Locate the cell with the specified text and output its (x, y) center coordinate. 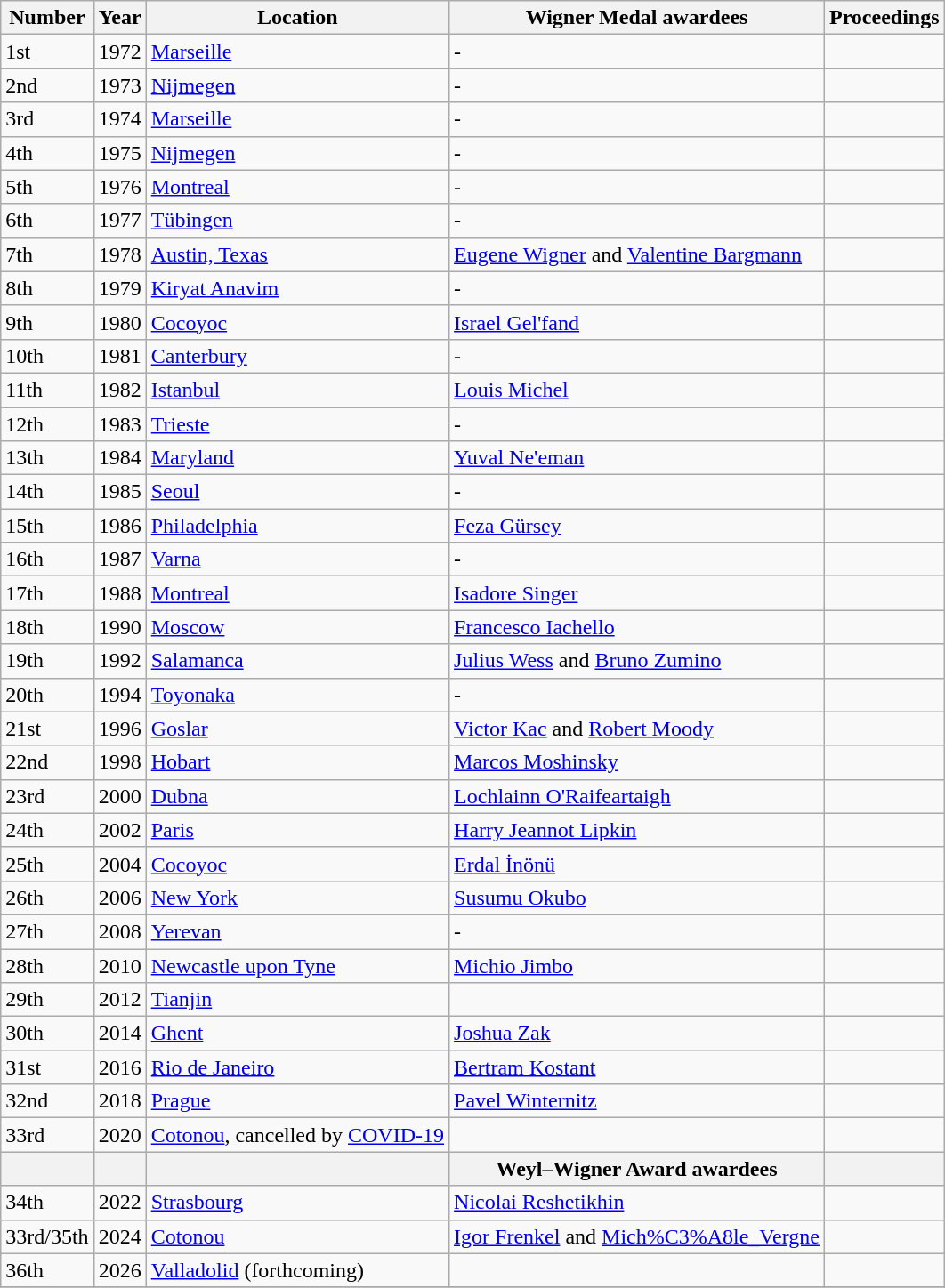
2010 (119, 965)
16th (47, 559)
Nicolai Reshetikhin (637, 1203)
1986 (119, 526)
Trieste (297, 424)
Kiryat Anavim (297, 288)
18th (47, 627)
Number (47, 18)
1988 (119, 593)
Weyl–Wigner Award awardees (637, 1169)
Valladolid (forthcoming) (297, 1270)
36th (47, 1270)
26th (47, 898)
Lochlainn O'Raifeartaigh (637, 796)
7th (47, 254)
Tianjin (297, 1000)
12th (47, 424)
Proceedings (884, 18)
23rd (47, 796)
Austin, Texas (297, 254)
2026 (119, 1270)
1975 (119, 153)
Salamanca (297, 661)
Cotonou, cancelled by COVID-19 (297, 1135)
New York (297, 898)
1984 (119, 458)
Victor Kac and Robert Moody (637, 729)
Moscow (297, 627)
13th (47, 458)
Maryland (297, 458)
4th (47, 153)
Newcastle upon Tyne (297, 965)
34th (47, 1203)
1st (47, 52)
1983 (119, 424)
1972 (119, 52)
30th (47, 1034)
2016 (119, 1067)
1987 (119, 559)
2nd (47, 85)
Istanbul (297, 390)
Prague (297, 1101)
19th (47, 661)
1979 (119, 288)
Joshua Zak (637, 1034)
33rd/35th (47, 1236)
1974 (119, 119)
Seoul (297, 492)
5th (47, 187)
Wigner Medal awardees (637, 18)
Tübingen (297, 221)
Rio de Janeiro (297, 1067)
2008 (119, 931)
1977 (119, 221)
Cotonou (297, 1236)
Louis Michel (637, 390)
2012 (119, 1000)
2020 (119, 1135)
Michio Jimbo (637, 965)
1981 (119, 356)
Eugene Wigner and Valentine Bargmann (637, 254)
24th (47, 830)
31st (47, 1067)
Susumu Okubo (637, 898)
2022 (119, 1203)
25th (47, 864)
32nd (47, 1101)
2014 (119, 1034)
33rd (47, 1135)
Bertram Kostant (637, 1067)
Toyonaka (297, 695)
3rd (47, 119)
Igor Frenkel and Mich%C3%A8le_Vergne (637, 1236)
1980 (119, 322)
Dubna (297, 796)
11th (47, 390)
Strasbourg (297, 1203)
6th (47, 221)
Year (119, 18)
Location (297, 18)
2000 (119, 796)
2004 (119, 864)
20th (47, 695)
14th (47, 492)
10th (47, 356)
Canterbury (297, 356)
1998 (119, 762)
Varna (297, 559)
Ghent (297, 1034)
Isadore Singer (637, 593)
Marcos Moshinsky (637, 762)
Pavel Winternitz (637, 1101)
29th (47, 1000)
Harry Jeannot Lipkin (637, 830)
Erdal İnönü (637, 864)
1982 (119, 390)
1994 (119, 695)
1973 (119, 85)
Paris (297, 830)
17th (47, 593)
1996 (119, 729)
Goslar (297, 729)
28th (47, 965)
Francesco Iachello (637, 627)
1992 (119, 661)
Feza Gürsey (637, 526)
2018 (119, 1101)
Israel Gel'fand (637, 322)
1976 (119, 187)
27th (47, 931)
2006 (119, 898)
1978 (119, 254)
2002 (119, 830)
Julius Wess and Bruno Zumino (637, 661)
Philadelphia (297, 526)
8th (47, 288)
Hobart (297, 762)
15th (47, 526)
Yuval Ne'eman (637, 458)
21st (47, 729)
Yerevan (297, 931)
1990 (119, 627)
2024 (119, 1236)
1985 (119, 492)
9th (47, 322)
22nd (47, 762)
